Output the (X, Y) coordinate of the center of the cell containing the given text.  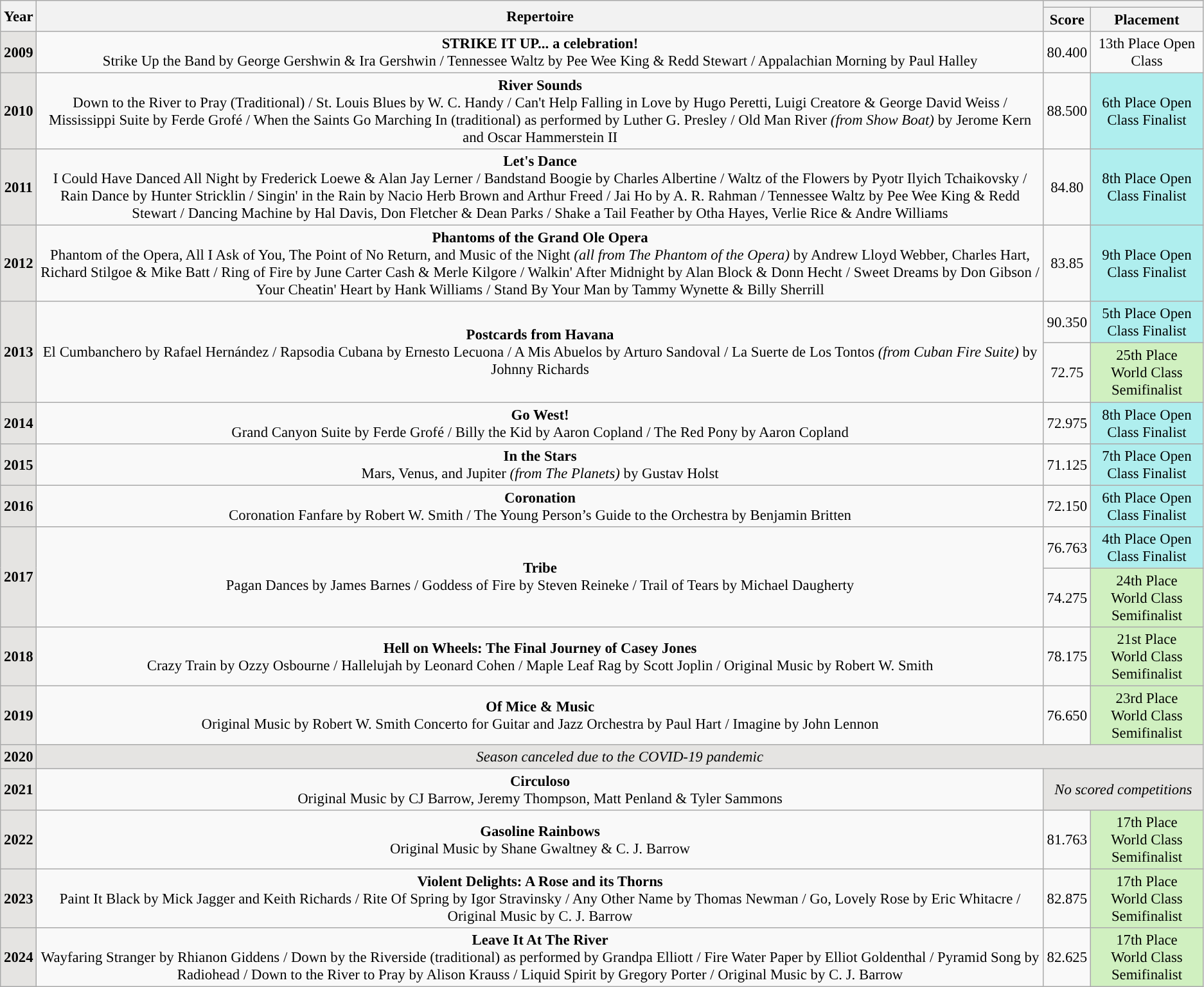
76.650 (1067, 715)
80.400 (1067, 53)
2021 (19, 789)
2012 (19, 263)
78.175 (1067, 657)
TribePagan Dances by James Barnes / Goddess of Fire by Steven Reineke / Trail of Tears by Michael Daugherty (540, 576)
2019 (19, 715)
13th Place Open Class (1146, 53)
2010 (19, 112)
Placement (1146, 20)
83.85 (1067, 263)
2009 (19, 53)
2024 (19, 957)
82.625 (1067, 957)
82.875 (1067, 899)
2015 (19, 464)
2020 (19, 757)
90.350 (1067, 323)
71.125 (1067, 464)
Gasoline RainbowsOriginal Music by Shane Gwaltney & C. J. Barrow (540, 840)
Go West!Grand Canyon Suite by Ferde Grofé / Billy the Kid by Aaron Copland / The Red Pony by Aaron Copland (540, 423)
5th Place Open Class Finalist (1146, 323)
Season canceled due to the COVID-19 pandemic (620, 757)
Score (1067, 20)
84.80 (1067, 188)
72.975 (1067, 423)
2017 (19, 576)
2013 (19, 352)
Of Mice & MusicOriginal Music by Robert W. Smith Concerto for Guitar and Jazz Orchestra by Paul Hart / Imagine by John Lennon (540, 715)
23rd PlaceWorld ClassSemifinalist (1146, 715)
In the StarsMars, Venus, and Jupiter (from The Planets) by Gustav Holst (540, 464)
72.150 (1067, 506)
CoronationCoronation Fanfare by Robert W. Smith / The Young Person’s Guide to the Orchestra by Benjamin Britten (540, 506)
Repertoire (540, 16)
CirculosoOriginal Music by CJ Barrow, Jeremy Thompson, Matt Penland & Tyler Sammons (540, 789)
7th Place Open Class Finalist (1146, 464)
76.763 (1067, 547)
2018 (19, 657)
Year (19, 16)
2014 (19, 423)
74.275 (1067, 598)
88.500 (1067, 112)
2011 (19, 188)
2016 (19, 506)
9th Place Open Class Finalist (1146, 263)
21st PlaceWorld ClassSemifinalist (1146, 657)
25th PlaceWorld ClassSemifinalist (1146, 373)
2023 (19, 899)
81.763 (1067, 840)
2022 (19, 840)
24th PlaceWorld ClassSemifinalist (1146, 598)
No scored competitions (1123, 789)
4th Place Open Class Finalist (1146, 547)
72.75 (1067, 373)
